Scan for the cell matching the given text and deliver its [x, y] coordinate at center. 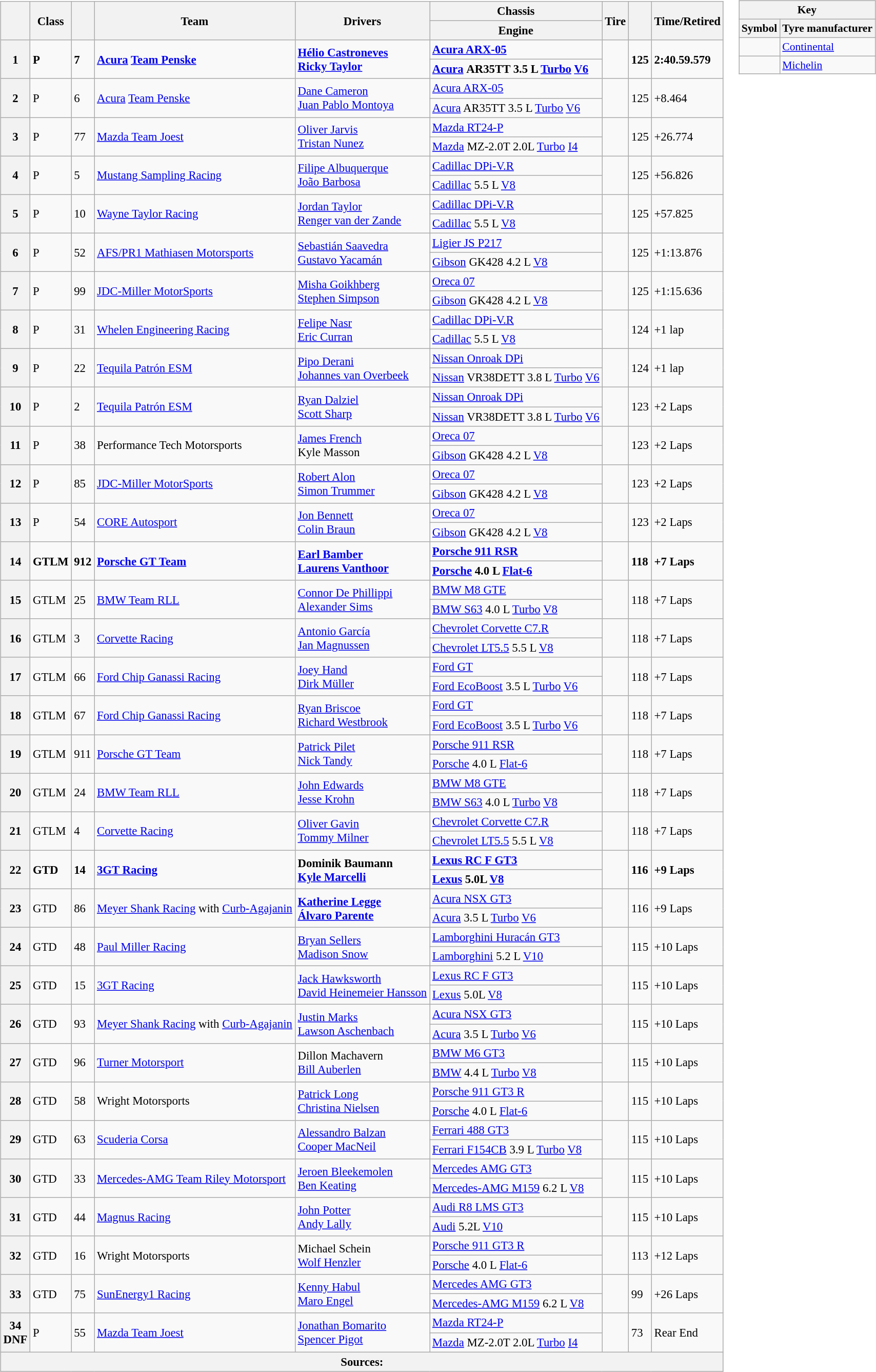
Ferrari 488 GT3 [516, 1130]
9 [15, 368]
Audi R8 LMS GT3 [516, 1207]
Jack Hawksworth David Heinemeier Hansson [362, 985]
+12 Laps [687, 1255]
77 [83, 136]
27 [15, 1062]
Ligier JS P217 [516, 243]
Pipo Derani Johannes van Overbeek [362, 368]
75 [83, 1294]
93 [83, 1024]
Symbol [760, 28]
Connor De Phillippi Alexander Sims [362, 599]
Ryan Dalziel Scott Sharp [362, 406]
19 [15, 754]
+1:13.876 [687, 252]
96 [83, 1062]
+8.464 [687, 97]
James French Kyle Masson [362, 445]
Jon Bennett Colin Braun [362, 522]
Scuderia Corsa [195, 1139]
Dominik Baumann Kyle Marcelli [362, 869]
Engine [516, 31]
12 [15, 483]
Whelen Engineering Racing [195, 329]
52 [83, 252]
Magnus Racing [195, 1217]
Bryan Sellers Madison Snow [362, 947]
28 [15, 1101]
29 [15, 1139]
113 [640, 1255]
SunEnergy1 Racing [195, 1294]
Hélio Castroneves Ricky Taylor [362, 60]
Drivers [362, 21]
66 [83, 676]
Jordan Taylor Renger van der Zande [362, 213]
Lamborghini Huracán GT3 [516, 937]
20 [15, 792]
Felipe Nasr Eric Curran [362, 329]
86 [83, 908]
32 [15, 1255]
Sources: [362, 1362]
Justin Marks Lawson Aschenbach [362, 1024]
912 [83, 561]
23 [15, 908]
8 [15, 329]
John Potter Andy Lally [362, 1217]
30 [15, 1178]
Jonathan Bomarito Spencer Pigot [362, 1332]
Lamborghini 5.2 L V10 [516, 956]
BMW 4.4 L Turbo V8 [516, 1072]
+26 Laps [687, 1294]
2:40.59.579 [687, 60]
CORE Autosport [195, 522]
Chassis [516, 11]
Ferrari F154CB 3.9 L Turbo V8 [516, 1149]
48 [83, 947]
58 [83, 1101]
85 [83, 483]
Filipe Albuquerque João Barbosa [362, 175]
26 [15, 1024]
Tire [615, 21]
Dillon Machavern Bill Auberlen [362, 1062]
BMW M6 GT3 [516, 1053]
Patrick Pilet Nick Tandy [362, 754]
Michelin [827, 65]
55 [83, 1332]
17 [15, 676]
Rear End [687, 1332]
AFS/PR1 Mathiasen Motorsports [195, 252]
Turner Motorsport [195, 1062]
Continental [827, 47]
911 [83, 754]
Oliver Gavin Tommy Milner [362, 831]
38 [83, 445]
+56.826 [687, 175]
73 [640, 1332]
34DNF [15, 1332]
Class [51, 21]
Audi 5.2L V10 [516, 1226]
54 [83, 522]
Key [807, 10]
Misha Goikhberg Stephen Simpson [362, 290]
Paul Miller Racing [195, 947]
Oliver Jarvis Tristan Nunez [362, 136]
Alessandro Balzan Cooper MacNeil [362, 1139]
Patrick Long Christina Nielsen [362, 1101]
18 [15, 715]
Robert Alon Simon Trummer [362, 483]
Jeroen Bleekemolen Ben Keating [362, 1178]
Wayne Taylor Racing [195, 213]
Michael Schein Wolf Henzler [362, 1255]
+26.774 [687, 136]
Mercedes-AMG Team Riley Motorsport [195, 1178]
21 [15, 831]
+1:15.636 [687, 290]
Team [195, 21]
Katherine Legge Álvaro Parente [362, 908]
Joey Hand Dirk Müller [362, 676]
Sebastián Saavedra Gustavo Yacamán [362, 252]
Mustang Sampling Racing [195, 175]
Dane Cameron Juan Pablo Montoya [362, 97]
Performance Tech Motorsports [195, 445]
63 [83, 1139]
Time/Retired [687, 21]
Earl Bamber Laurens Vanthoor [362, 561]
11 [15, 445]
67 [83, 715]
13 [15, 522]
Kenny Habul Maro Engel [362, 1294]
+57.825 [687, 213]
1 [15, 60]
44 [83, 1217]
Ryan Briscoe Richard Westbrook [362, 715]
Antonio García Jan Magnussen [362, 638]
John Edwards Jesse Krohn [362, 792]
Tyre manufacturer [827, 28]
